Detect which cell encompasses the target text, then output its (X, Y) center coordinate. 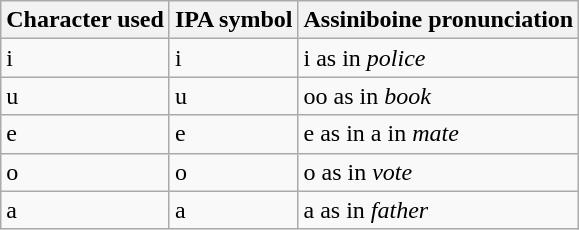
o as in vote (438, 172)
Assiniboine pronunciation (438, 20)
i as in police (438, 58)
a as in father (438, 210)
oo as in book (438, 96)
e as in a in mate (438, 134)
Character used (86, 20)
IPA symbol (234, 20)
